Find where the given text appears and provide that cell's center as [X, Y] coordinate. 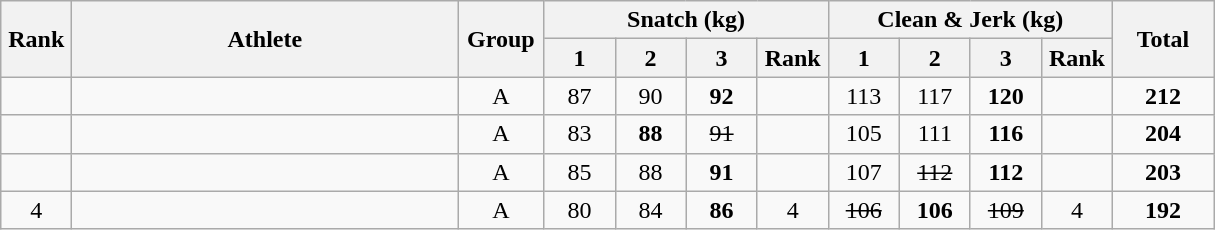
192 [1162, 210]
87 [580, 96]
204 [1162, 134]
109 [1006, 210]
Snatch (kg) [686, 20]
83 [580, 134]
212 [1162, 96]
117 [934, 96]
116 [1006, 134]
85 [580, 172]
Total [1162, 39]
Group [501, 39]
92 [722, 96]
Athlete [265, 39]
86 [722, 210]
120 [1006, 96]
203 [1162, 172]
111 [934, 134]
107 [864, 172]
80 [580, 210]
113 [864, 96]
84 [650, 210]
105 [864, 134]
90 [650, 96]
Clean & Jerk (kg) [970, 20]
